Identify which cell holds the provided text, then report its (X, Y) central coordinate. 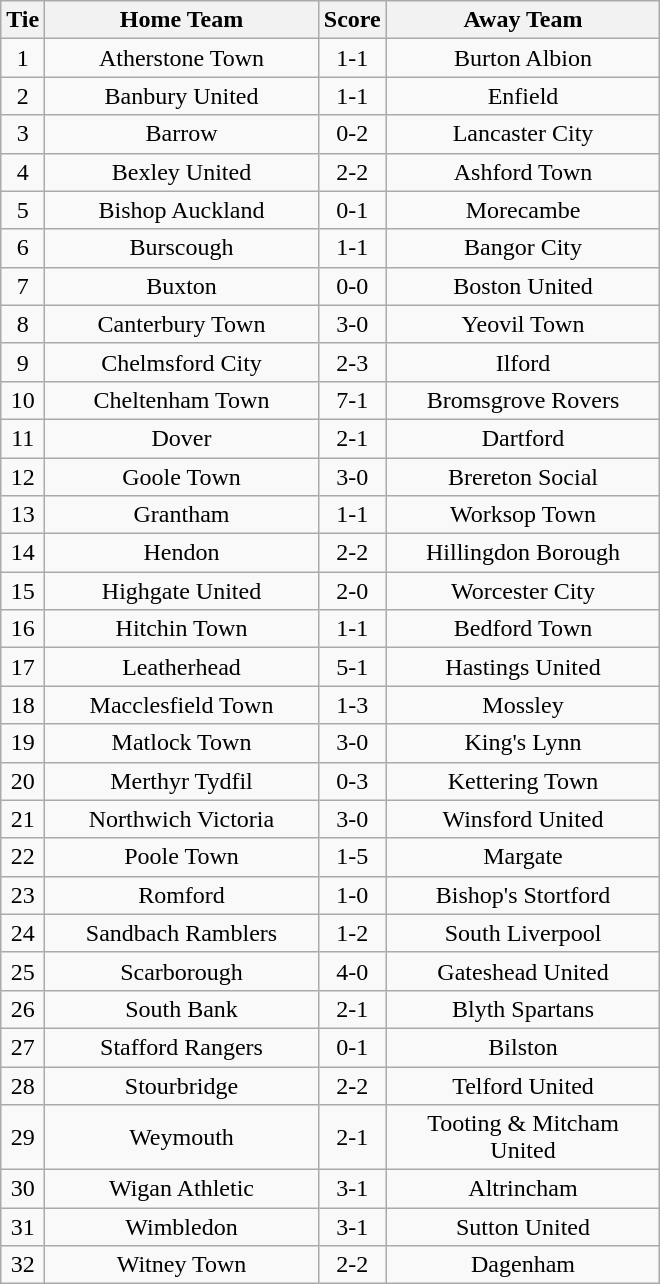
29 (23, 1138)
Bilston (523, 1047)
Cheltenham Town (182, 400)
11 (23, 438)
Ilford (523, 362)
Winsford United (523, 819)
Merthyr Tydfil (182, 781)
2-3 (352, 362)
Atherstone Town (182, 58)
Gateshead United (523, 971)
2 (23, 96)
Leatherhead (182, 667)
Bangor City (523, 248)
25 (23, 971)
King's Lynn (523, 743)
Grantham (182, 515)
23 (23, 895)
15 (23, 591)
Hillingdon Borough (523, 553)
Dagenham (523, 1265)
Stafford Rangers (182, 1047)
1-2 (352, 933)
Dartford (523, 438)
7 (23, 286)
27 (23, 1047)
1 (23, 58)
32 (23, 1265)
Morecambe (523, 210)
Burton Albion (523, 58)
Banbury United (182, 96)
Hitchin Town (182, 629)
Lancaster City (523, 134)
Matlock Town (182, 743)
Worksop Town (523, 515)
Margate (523, 857)
7-1 (352, 400)
South Bank (182, 1009)
1-0 (352, 895)
Hastings United (523, 667)
Canterbury Town (182, 324)
Score (352, 20)
Telford United (523, 1085)
Goole Town (182, 477)
5 (23, 210)
Sandbach Ramblers (182, 933)
26 (23, 1009)
Bishop's Stortford (523, 895)
Blyth Spartans (523, 1009)
Altrincham (523, 1189)
3 (23, 134)
13 (23, 515)
Away Team (523, 20)
Witney Town (182, 1265)
Northwich Victoria (182, 819)
Dover (182, 438)
Mossley (523, 705)
Bishop Auckland (182, 210)
Barrow (182, 134)
6 (23, 248)
16 (23, 629)
Burscough (182, 248)
Tie (23, 20)
0-3 (352, 781)
Chelmsford City (182, 362)
10 (23, 400)
Brereton Social (523, 477)
Bedford Town (523, 629)
1-5 (352, 857)
30 (23, 1189)
14 (23, 553)
Boston United (523, 286)
Worcester City (523, 591)
Bromsgrove Rovers (523, 400)
Weymouth (182, 1138)
Hendon (182, 553)
Stourbridge (182, 1085)
4 (23, 172)
12 (23, 477)
Wigan Athletic (182, 1189)
0-0 (352, 286)
20 (23, 781)
21 (23, 819)
Macclesfield Town (182, 705)
Highgate United (182, 591)
Poole Town (182, 857)
2-0 (352, 591)
4-0 (352, 971)
1-3 (352, 705)
24 (23, 933)
0-2 (352, 134)
Enfield (523, 96)
Sutton United (523, 1227)
22 (23, 857)
South Liverpool (523, 933)
19 (23, 743)
Kettering Town (523, 781)
5-1 (352, 667)
17 (23, 667)
Romford (182, 895)
8 (23, 324)
Ashford Town (523, 172)
Yeovil Town (523, 324)
28 (23, 1085)
Wimbledon (182, 1227)
Scarborough (182, 971)
Bexley United (182, 172)
31 (23, 1227)
Tooting & Mitcham United (523, 1138)
Home Team (182, 20)
18 (23, 705)
Buxton (182, 286)
9 (23, 362)
